Provide the [x, y] coordinate of the cell's center where the given text is located.  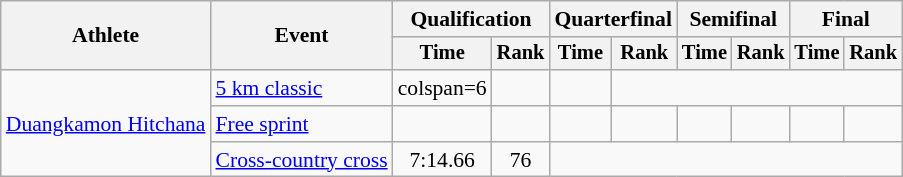
Qualification [472, 19]
Athlete [106, 36]
Final [845, 19]
Duangkamon Hitchana [106, 124]
Quarterfinal [613, 19]
Event [301, 36]
colspan=6 [442, 88]
Free sprint [301, 124]
5 km classic [301, 88]
Semifinal [733, 19]
